Detect which cell encompasses the target text, then output its (X, Y) center coordinate. 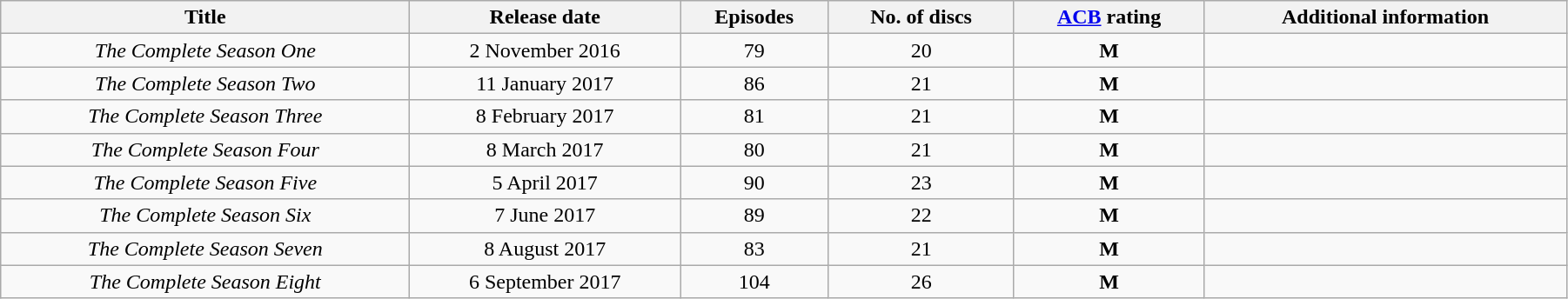
81 (754, 116)
8 August 2017 (545, 249)
89 (754, 216)
83 (754, 249)
The Complete Season One (205, 50)
23 (921, 183)
ACB rating (1109, 17)
5 April 2017 (545, 183)
8 March 2017 (545, 149)
Release date (545, 17)
Title (205, 17)
The Complete Season Three (205, 116)
26 (921, 282)
20 (921, 50)
8 February 2017 (545, 116)
90 (754, 183)
80 (754, 149)
2 November 2016 (545, 50)
6 September 2017 (545, 282)
The Complete Season Eight (205, 282)
The Complete Season Six (205, 216)
22 (921, 216)
79 (754, 50)
7 June 2017 (545, 216)
The Complete Season Four (205, 149)
The Complete Season Five (205, 183)
The Complete Season Two (205, 83)
104 (754, 282)
86 (754, 83)
No. of discs (921, 17)
The Complete Season Seven (205, 249)
Additional information (1385, 17)
Episodes (754, 17)
11 January 2017 (545, 83)
